Determine the [x, y] coordinate at the center of the cell enclosing the given text.  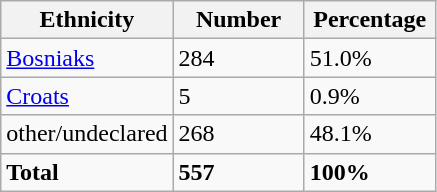
Percentage [370, 20]
100% [370, 172]
Ethnicity [87, 20]
Number [238, 20]
Croats [87, 96]
Total [87, 172]
other/undeclared [87, 134]
Bosniaks [87, 58]
268 [238, 134]
284 [238, 58]
557 [238, 172]
48.1% [370, 134]
51.0% [370, 58]
0.9% [370, 96]
5 [238, 96]
